Identify which cell holds the provided text, then report its [x, y] central coordinate. 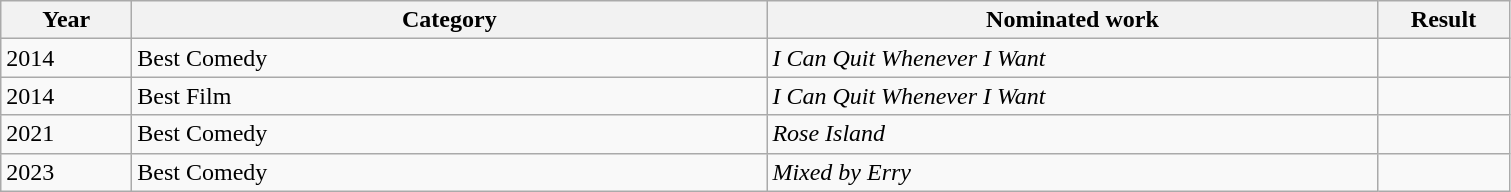
Nominated work [1072, 20]
2021 [66, 134]
Category [450, 20]
Year [66, 20]
Best Film [450, 96]
Rose Island [1072, 134]
Result [1444, 20]
2023 [66, 172]
Mixed by Erry [1072, 172]
